Find where the given text appears and provide that cell's center as (x, y) coordinate. 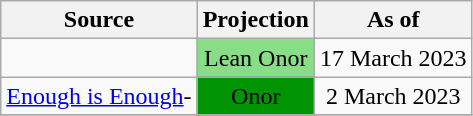
Onor (256, 96)
17 March 2023 (393, 58)
Source (99, 20)
Projection (256, 20)
Lean Onor (256, 58)
2 March 2023 (393, 96)
As of (393, 20)
Enough is Enough- (99, 96)
